Determine the [X, Y] coordinate at the center of the cell enclosing the given text.  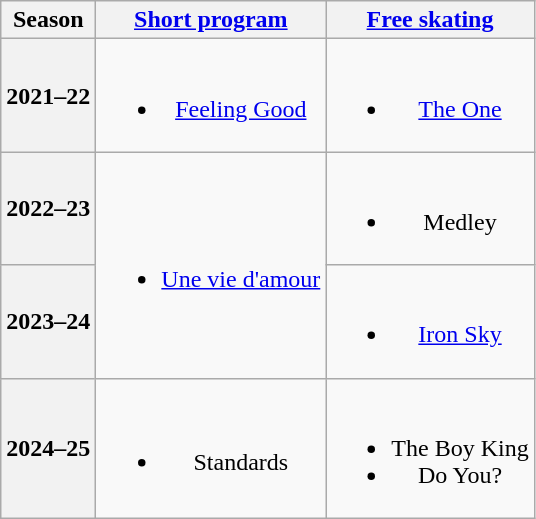
2022–23 [48, 208]
The One [430, 96]
Iron Sky [430, 322]
Feeling Good [211, 96]
Season [48, 20]
2024–25 [48, 448]
Standards [211, 448]
The Boy King Do You? [430, 448]
Une vie d'amour [211, 265]
Short program [211, 20]
Medley [430, 208]
2023–24 [48, 322]
2021–22 [48, 96]
Free skating [430, 20]
